For the text-containing cell, return its midpoint in (x, y) coordinate format. 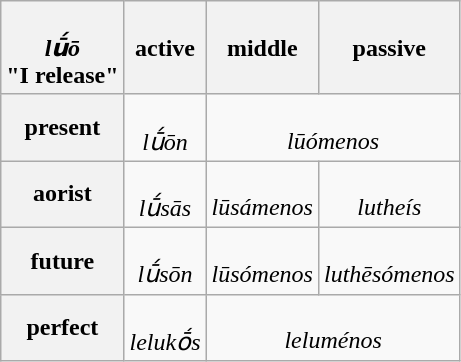
active (165, 48)
present (62, 128)
lūsómenos (262, 260)
lū́ō"I release" (62, 48)
lutheís (389, 194)
lū́ōn (165, 128)
lelukṓs (165, 328)
lūómenos (333, 128)
future (62, 260)
aorist (62, 194)
lūsámenos (262, 194)
lū́sōn (165, 260)
lū́sās (165, 194)
middle (262, 48)
passive (389, 48)
luthēsómenos (389, 260)
perfect (62, 328)
leluménos (333, 328)
